Scan for the cell matching the given text and deliver its (x, y) coordinate at center. 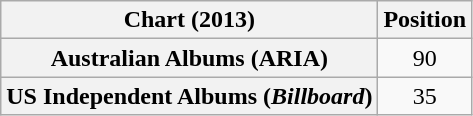
US Independent Albums (Billboard) (190, 96)
Australian Albums (ARIA) (190, 58)
Chart (2013) (190, 20)
90 (425, 58)
Position (425, 20)
35 (425, 96)
